Capture the cell that displays the provided text and extract its [x, y] central coordinate. 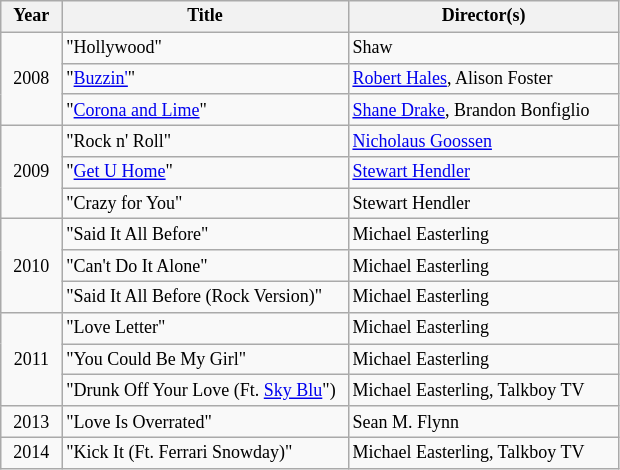
"You Could Be My Girl" [205, 360]
Shane Drake, Brandon Bonfiglio [484, 110]
Title [205, 16]
2011 [32, 359]
"Get U Home" [205, 172]
"Rock n' Roll" [205, 140]
2010 [32, 266]
2009 [32, 172]
"Hollywood" [205, 48]
"Love Letter" [205, 328]
2014 [32, 452]
Year [32, 16]
"Buzzin'" [205, 78]
2013 [32, 422]
"Can't Do It Alone" [205, 266]
"Drunk Off Your Love (Ft. Sky Blu") [205, 390]
Sean M. Flynn [484, 422]
Director(s) [484, 16]
"Kick It (Ft. Ferrari Snowday)" [205, 452]
Robert Hales, Alison Foster [484, 78]
"Love Is Overrated" [205, 422]
2008 [32, 79]
"Said It All Before (Rock Version)" [205, 296]
"Corona and Lime" [205, 110]
"Crazy for You" [205, 204]
"Said It All Before" [205, 234]
Nicholaus Goossen [484, 140]
Shaw [484, 48]
